Output the (x, y) coordinate of the center of the cell containing the given text.  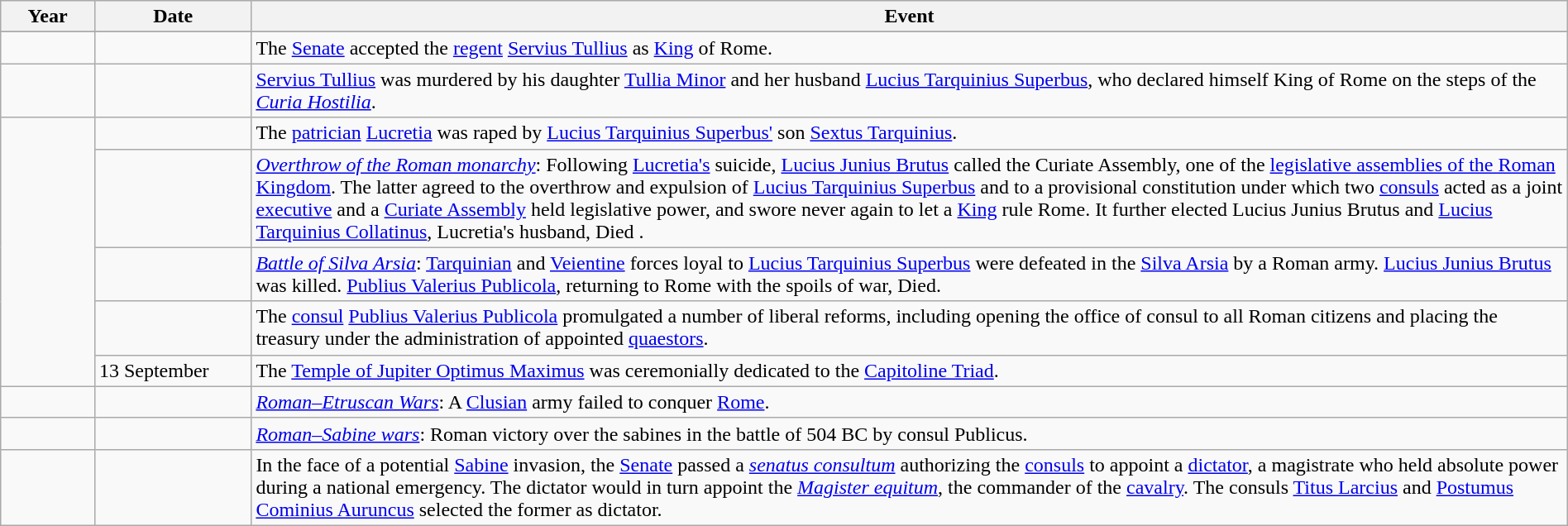
The Senate accepted the regent Servius Tullius as King of Rome. (910, 48)
Date (172, 17)
The patrician Lucretia was raped by Lucius Tarquinius Superbus' son Sextus Tarquinius. (910, 133)
The Temple of Jupiter Optimus Maximus was ceremonially dedicated to the Capitoline Triad. (910, 371)
Year (48, 17)
Roman–Etruscan Wars: A Clusian army failed to conquer Rome. (910, 402)
Roman–Sabine wars: Roman victory over the sabines in the battle of 504 BC by consul Publicus. (910, 433)
13 September (172, 371)
Event (910, 17)
